Detect which cell encompasses the target text, then output its [x, y] center coordinate. 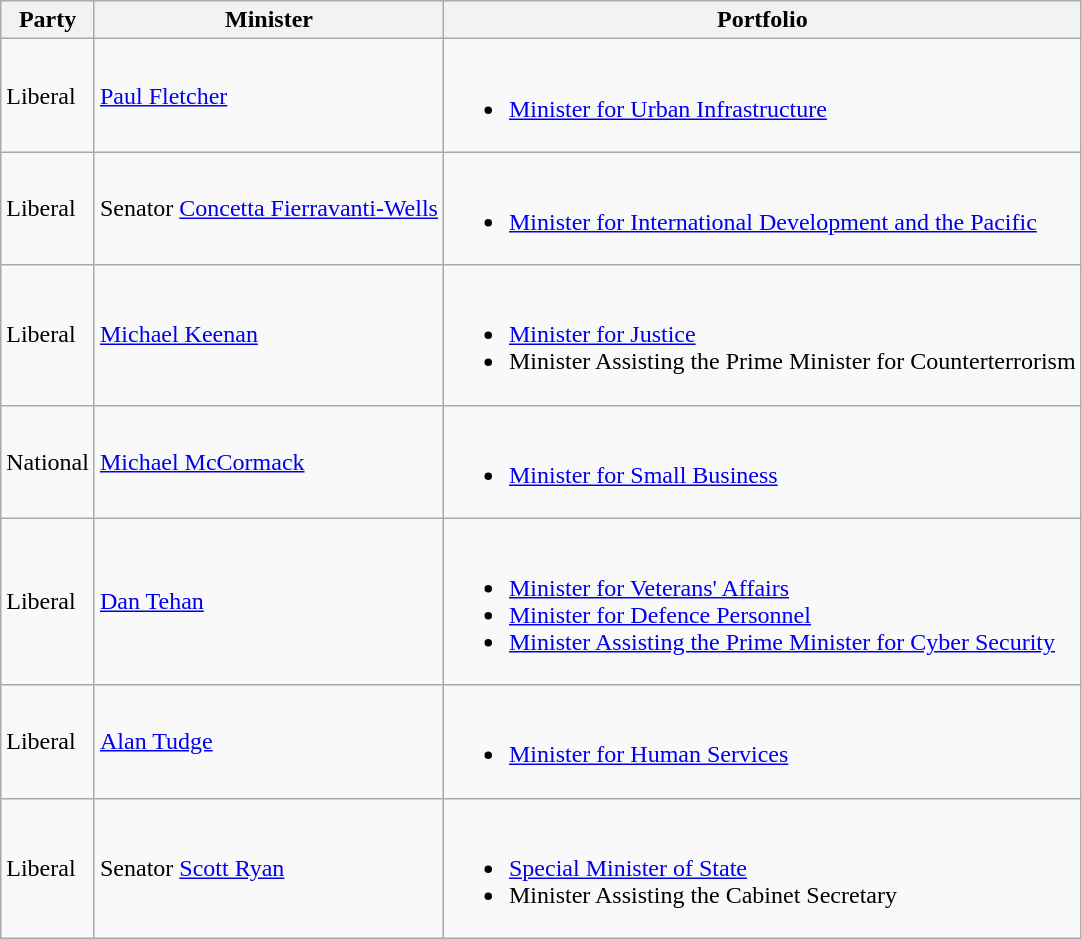
Minister for Urban Infrastructure [762, 96]
Minister for Human Services [762, 742]
Paul Fletcher [268, 96]
National [48, 462]
Party [48, 20]
Special Minister of StateMinister Assisting the Cabinet Secretary [762, 868]
Senator Concetta Fierravanti-Wells [268, 208]
Michael McCormack [268, 462]
Portfolio [762, 20]
Michael Keenan [268, 335]
Minister for Small Business [762, 462]
Minister for JusticeMinister Assisting the Prime Minister for Counterterrorism [762, 335]
Minister for International Development and the Pacific [762, 208]
Minister [268, 20]
Dan Tehan [268, 602]
Senator Scott Ryan [268, 868]
Minister for Veterans' AffairsMinister for Defence PersonnelMinister Assisting the Prime Minister for Cyber Security [762, 602]
Alan Tudge [268, 742]
